Return the [x, y] coordinate for the center point of the cell that contains the specified text.  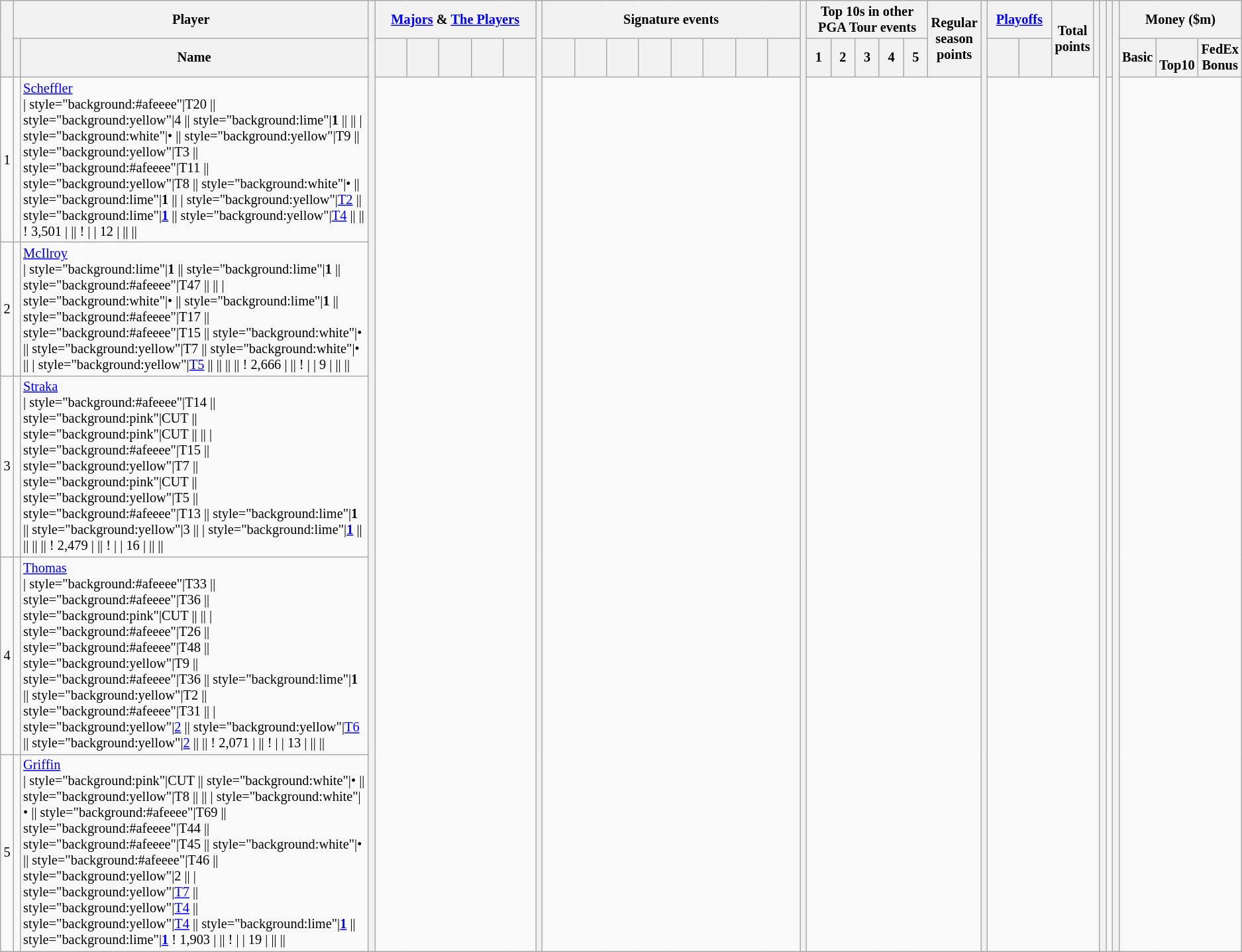
Signature events [672, 19]
Totalpoints [1073, 38]
Top 10s in other PGA Tour events [866, 19]
Basic [1137, 58]
Money ($m) [1180, 19]
Name [194, 58]
Top10 [1176, 58]
Player [191, 19]
FedExBonus [1220, 58]
Regularseasonpoints [955, 38]
Majors & The Players [456, 19]
Playoffs [1019, 19]
